For the text-containing cell, return its midpoint in (x, y) coordinate format. 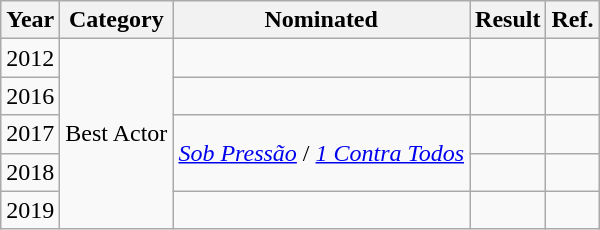
Sob Pressão / 1 Contra Todos (322, 153)
Best Actor (116, 134)
Nominated (322, 20)
Ref. (572, 20)
2018 (30, 172)
2012 (30, 58)
2017 (30, 134)
2019 (30, 210)
Year (30, 20)
Result (508, 20)
Category (116, 20)
2016 (30, 96)
